Output the (x, y) coordinate of the center of the cell containing the given text.  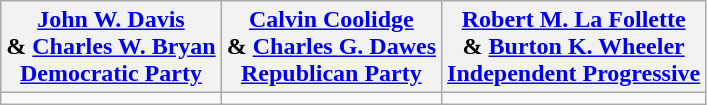
Calvin Coolidge & Charles G. DawesRepublican Party (331, 47)
Robert M. La Follette & Burton K. WheelerIndependent Progressive (574, 47)
John W. Davis & Charles W. BryanDemocratic Party (111, 47)
